Scan for the cell matching the given text and deliver its [X, Y] coordinate at center. 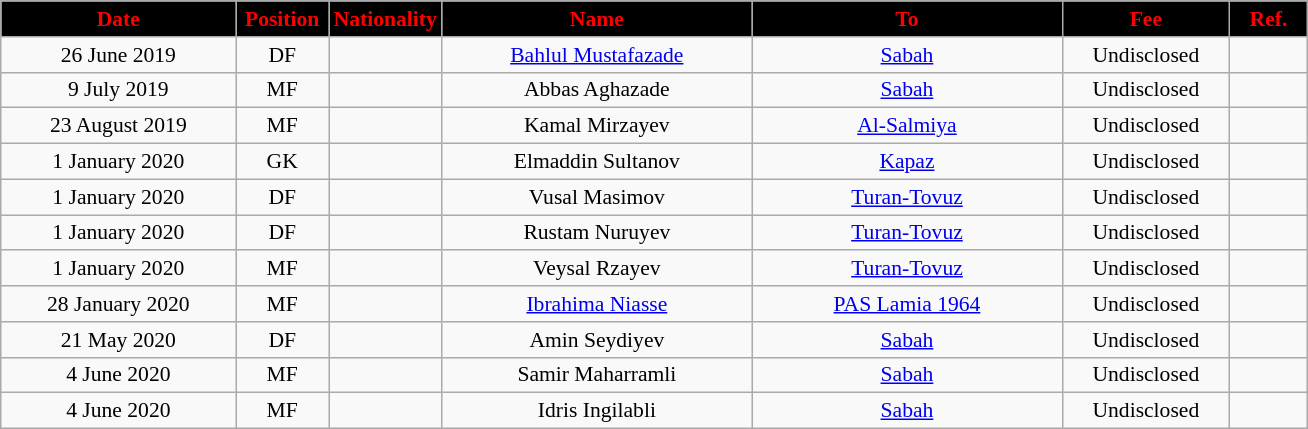
Elmaddin Sultanov [597, 162]
Abbas Aghazade [597, 90]
Date [118, 19]
Kapaz [907, 162]
Rustam Nuruyev [597, 233]
26 June 2019 [118, 55]
Ref. [1269, 19]
Vusal Masimov [597, 197]
Bahlul Mustafazade [597, 55]
To [907, 19]
28 January 2020 [118, 304]
Samir Maharramli [597, 375]
Ibrahima Niasse [597, 304]
Al-Salmiya [907, 126]
Veysal Rzayev [597, 269]
Kamal Mirzayev [597, 126]
Name [597, 19]
Amin Seydiyev [597, 340]
21 May 2020 [118, 340]
9 July 2019 [118, 90]
Nationality [384, 19]
PAS Lamia 1964 [907, 304]
Idris Ingilabli [597, 411]
23 August 2019 [118, 126]
Fee [1146, 19]
Position [282, 19]
GK [282, 162]
